For the text-containing cell, return its midpoint in [X, Y] coordinate format. 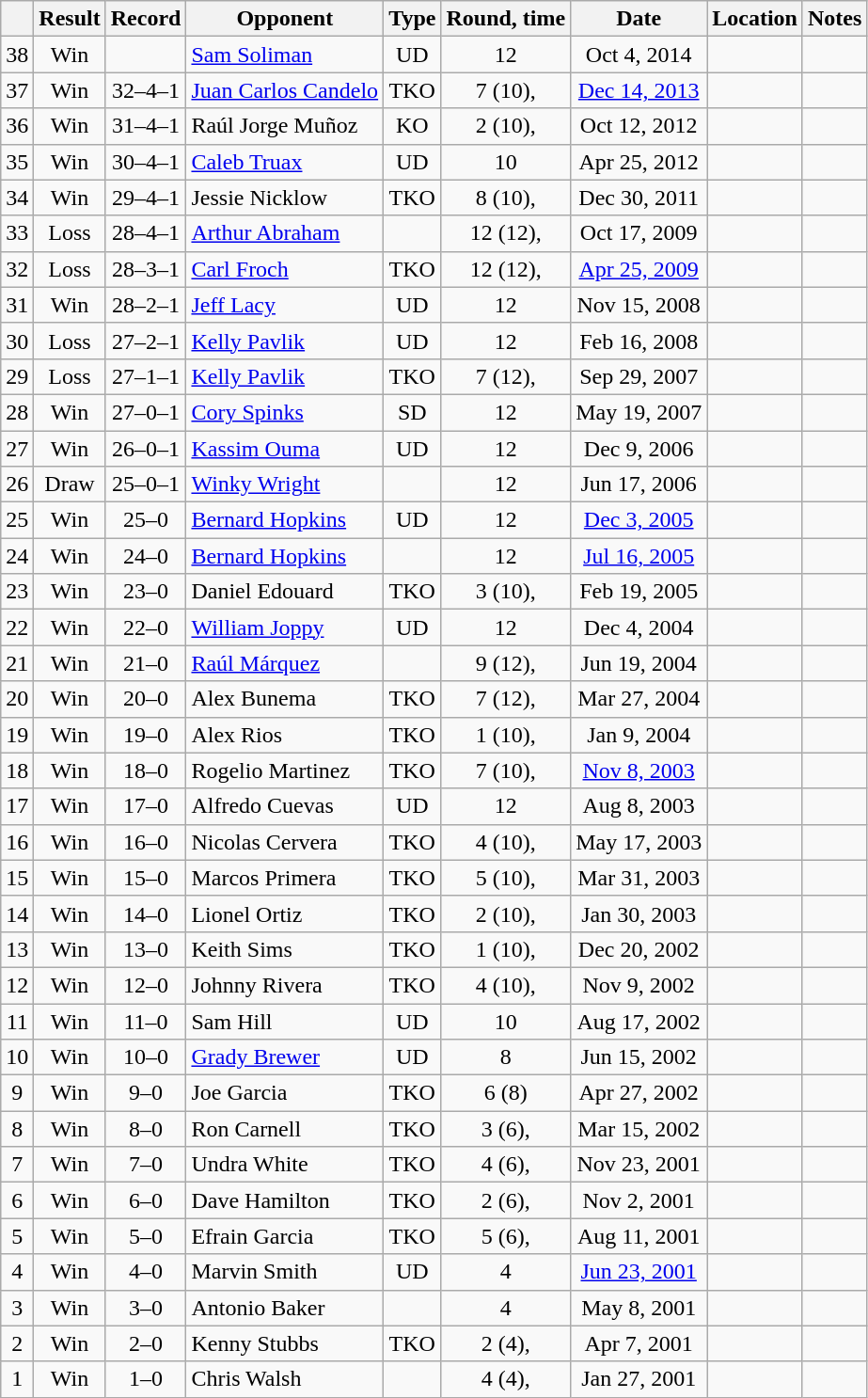
5 (6), [506, 1236]
Raúl Jorge Muñoz [285, 126]
2 (6), [506, 1200]
7–0 [146, 1165]
Marcos Primera [285, 878]
28 [17, 412]
4 (6), [506, 1165]
Nov 8, 2003 [639, 770]
William Joppy [285, 628]
2 [17, 1343]
32–4–1 [146, 90]
32 [17, 269]
Jul 16, 2005 [639, 556]
Dec 4, 2004 [639, 628]
20 [17, 699]
36 [17, 126]
Jan 9, 2004 [639, 735]
Efrain Garcia [285, 1236]
2–0 [146, 1343]
31 [17, 305]
28–4–1 [146, 233]
6 (8) [506, 1093]
26–0–1 [146, 449]
5 [17, 1236]
29–4–1 [146, 198]
27–0–1 [146, 412]
23 [17, 592]
30–4–1 [146, 162]
Alex Bunema [285, 699]
Jun 15, 2002 [639, 1057]
22 [17, 628]
SD [412, 412]
Nov 9, 2002 [639, 985]
Aug 17, 2002 [639, 1021]
2 (4), [506, 1343]
35 [17, 162]
Cory Spinks [285, 412]
13 [17, 949]
25–0–1 [146, 485]
Ron Carnell [285, 1129]
Winky Wright [285, 485]
18–0 [146, 770]
Oct 4, 2014 [639, 55]
29 [17, 376]
Keith Sims [285, 949]
3 (6), [506, 1129]
Dec 14, 2013 [639, 90]
Oct 12, 2012 [639, 126]
Mar 15, 2002 [639, 1129]
Juan Carlos Candelo [285, 90]
24–0 [146, 556]
Sam Soliman [285, 55]
Dec 9, 2006 [639, 449]
Alfredo Cuevas [285, 806]
Jun 19, 2004 [639, 663]
Jun 17, 2006 [639, 485]
14–0 [146, 913]
16–0 [146, 842]
Type [412, 19]
10–0 [146, 1057]
Location [755, 19]
3 [17, 1308]
5–0 [146, 1236]
8–0 [146, 1129]
30 [17, 341]
Jeff Lacy [285, 305]
6 [17, 1200]
Round, time [506, 19]
Raúl Márquez [285, 663]
4–0 [146, 1272]
6–0 [146, 1200]
Feb 16, 2008 [639, 341]
Alex Rios [285, 735]
14 [17, 913]
9–0 [146, 1093]
17 [17, 806]
8 (10), [506, 198]
Nicolas Cervera [285, 842]
Rogelio Martinez [285, 770]
33 [17, 233]
19 [17, 735]
Nov 23, 2001 [639, 1165]
Draw [70, 485]
9 [17, 1093]
24 [17, 556]
Feb 19, 2005 [639, 592]
Joe Garcia [285, 1093]
11–0 [146, 1021]
12–0 [146, 985]
15–0 [146, 878]
25–0 [146, 520]
21–0 [146, 663]
Nov 2, 2001 [639, 1200]
May 19, 2007 [639, 412]
Jessie Nicklow [285, 198]
Apr 25, 2012 [639, 162]
Undra White [285, 1165]
Result [70, 19]
Mar 31, 2003 [639, 878]
Johnny Rivera [285, 985]
Record [146, 19]
20–0 [146, 699]
27–2–1 [146, 341]
Daniel Edouard [285, 592]
4 (4), [506, 1379]
Marvin Smith [285, 1272]
1 [17, 1379]
7 [17, 1165]
Oct 17, 2009 [639, 233]
34 [17, 198]
27–1–1 [146, 376]
Arthur Abraham [285, 233]
Apr 7, 2001 [639, 1343]
Jan 27, 2001 [639, 1379]
38 [17, 55]
27 [17, 449]
37 [17, 90]
22–0 [146, 628]
Sam Hill [285, 1021]
Dave Hamilton [285, 1200]
Aug 8, 2003 [639, 806]
25 [17, 520]
11 [17, 1021]
5 (10), [506, 878]
May 8, 2001 [639, 1308]
Jan 30, 2003 [639, 913]
Date [639, 19]
Kassim Ouma [285, 449]
18 [17, 770]
Mar 27, 2004 [639, 699]
Nov 15, 2008 [639, 305]
Antonio Baker [285, 1308]
1–0 [146, 1379]
Jun 23, 2001 [639, 1272]
3–0 [146, 1308]
28–2–1 [146, 305]
3 (10), [506, 592]
Apr 25, 2009 [639, 269]
21 [17, 663]
19–0 [146, 735]
15 [17, 878]
Apr 27, 2002 [639, 1093]
9 (12), [506, 663]
May 17, 2003 [639, 842]
Opponent [285, 19]
Grady Brewer [285, 1057]
31–4–1 [146, 126]
Aug 11, 2001 [639, 1236]
Sep 29, 2007 [639, 376]
28–3–1 [146, 269]
13–0 [146, 949]
Caleb Truax [285, 162]
Lionel Ortiz [285, 913]
Dec 30, 2011 [639, 198]
17–0 [146, 806]
Notes [834, 19]
16 [17, 842]
Carl Froch [285, 269]
Chris Walsh [285, 1379]
KO [412, 126]
Kenny Stubbs [285, 1343]
26 [17, 485]
23–0 [146, 592]
Dec 20, 2002 [639, 949]
Dec 3, 2005 [639, 520]
